Identify which cell holds the provided text, then report its (x, y) central coordinate. 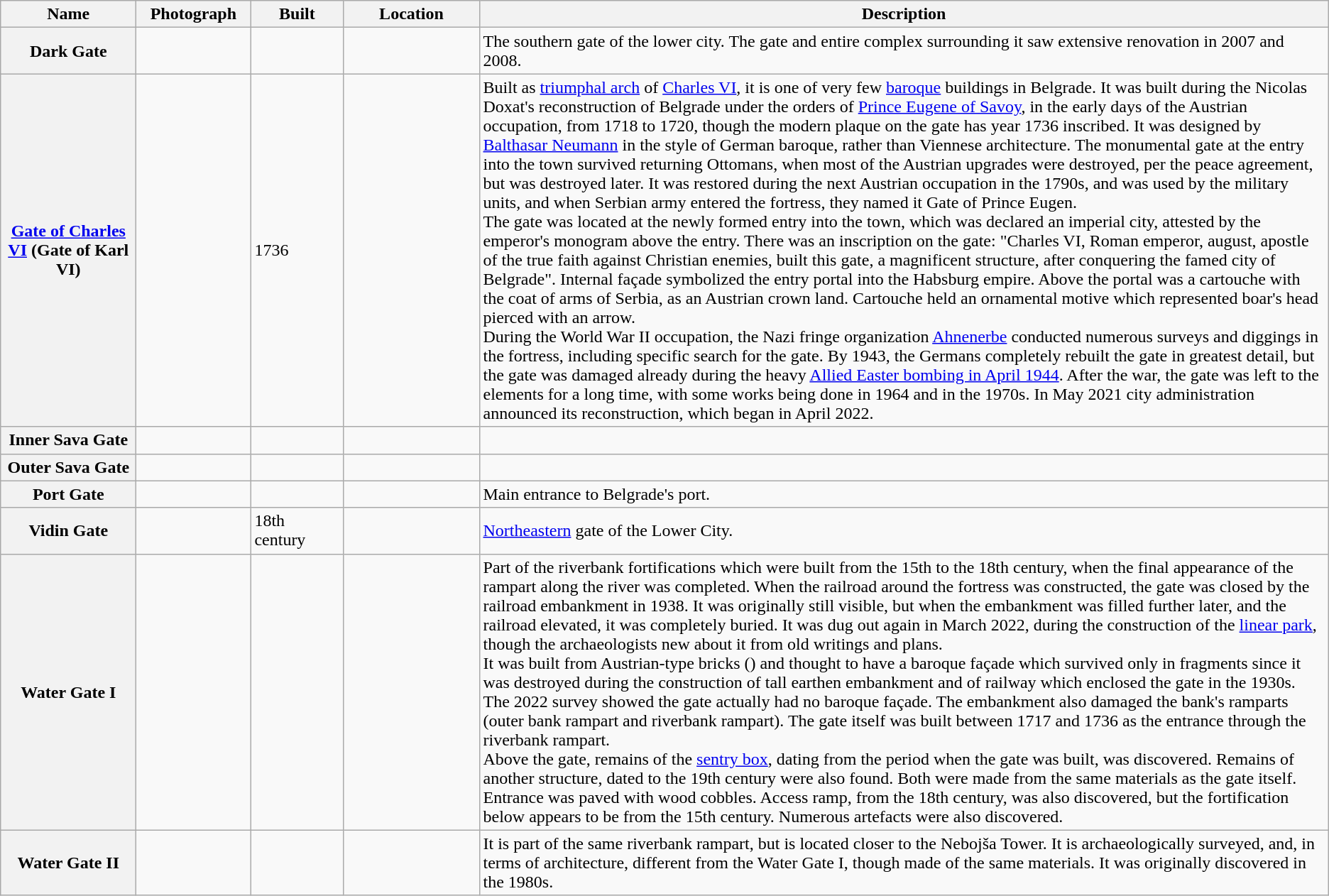
Dark Gate (68, 51)
Port Gate (68, 494)
Name (68, 14)
Main entrance to Belgrade's port. (904, 494)
Location (412, 14)
Inner Sava Gate (68, 440)
Outer Sava Gate (68, 467)
18th century (297, 531)
Built (297, 14)
Water Gate II (68, 863)
1736 (297, 250)
Northeastern gate of the Lower City. (904, 531)
Gate of Charles VI (Gate of Karl VI) (68, 250)
Water Gate I (68, 692)
Vidin Gate (68, 531)
Description (904, 14)
The southern gate of the lower city. The gate and entire complex surrounding it saw extensive renovation in 2007 and 2008. (904, 51)
Photograph (193, 14)
